Return [x, y] of the center of cell containing provided text 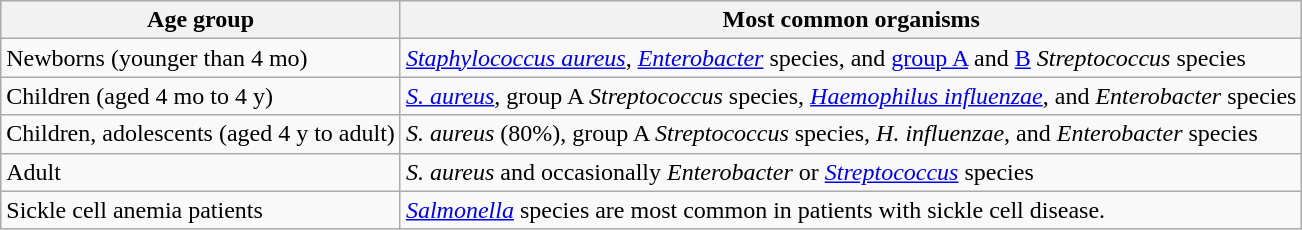
S. aureus, group A Streptococcus species, Haemophilus influenzae, and Enterobacter species [851, 96]
Adult [201, 172]
S. aureus and occasionally Enterobacter or Streptococcus species [851, 172]
Staphylococcus aureus, Enterobacter species, and group A and B Streptococcus species [851, 58]
Children (aged 4 mo to 4 y) [201, 96]
Newborns (younger than 4 mo) [201, 58]
Children, adolescents (aged 4 y to adult) [201, 134]
Most common organisms [851, 20]
Age group [201, 20]
Salmonella species are most common in patients with sickle cell disease. [851, 210]
Sickle cell anemia patients [201, 210]
S. aureus (80%), group A Streptococcus species, H. influenzae, and Enterobacter species [851, 134]
